Scan for the cell matching the given text and deliver its (x, y) coordinate at center. 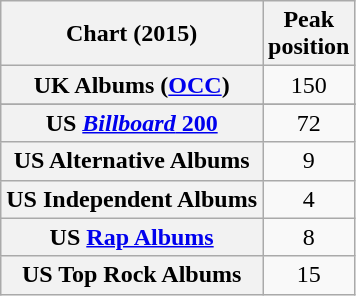
Chart (2015) (132, 34)
9 (309, 161)
US Top Rock Albums (132, 275)
US Alternative Albums (132, 161)
US Rap Albums (132, 237)
4 (309, 199)
8 (309, 237)
72 (309, 123)
150 (309, 85)
Peakposition (309, 34)
US Billboard 200 (132, 123)
US Independent Albums (132, 199)
UK Albums (OCC) (132, 85)
15 (309, 275)
